Locate the cell with the specified text and output its [x, y] center coordinate. 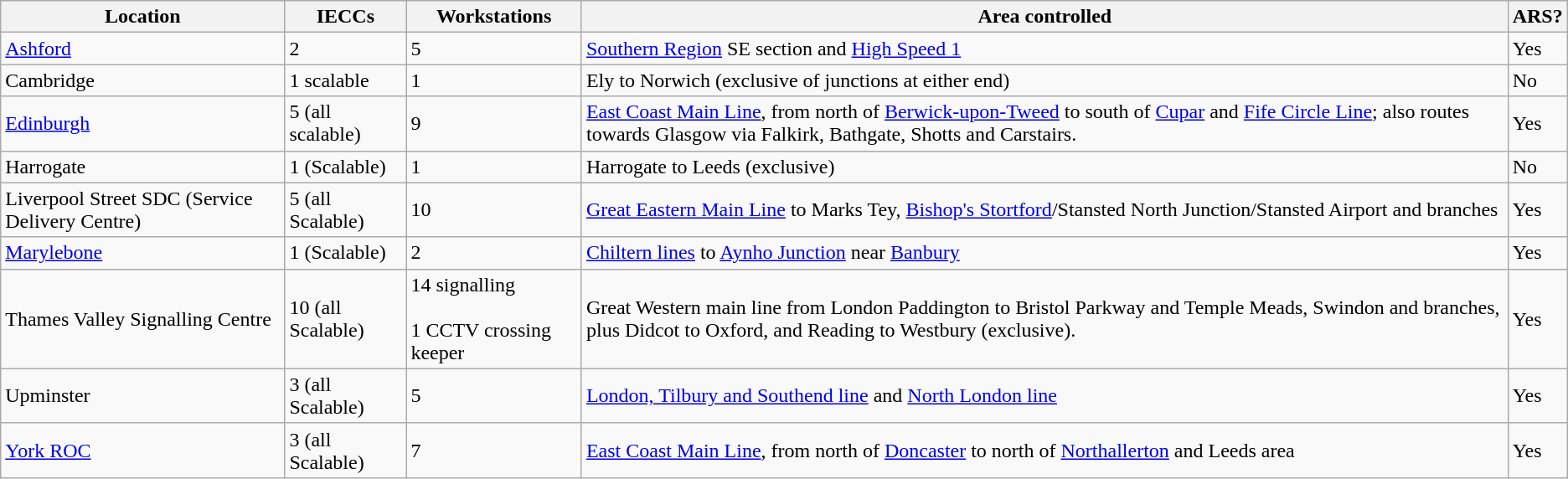
Southern Region SE section and High Speed 1 [1044, 49]
Harrogate [142, 167]
7 [494, 451]
5 (all scalable) [345, 124]
9 [494, 124]
Ashford [142, 49]
10 [494, 209]
Harrogate to Leeds (exclusive) [1044, 167]
10 (all Scalable) [345, 318]
Workstations [494, 17]
London, Tilbury and Southend line and North London line [1044, 395]
Marylebone [142, 253]
Cambridge [142, 80]
Liverpool Street SDC (Service Delivery Centre) [142, 209]
IECCs [345, 17]
Great Eastern Main Line to Marks Tey, Bishop's Stortford/Stansted North Junction/Stansted Airport and branches [1044, 209]
East Coast Main Line, from north of Doncaster to north of Northallerton and Leeds area [1044, 451]
ARS? [1538, 17]
14 signalling1 CCTV crossing keeper [494, 318]
Location [142, 17]
York ROC [142, 451]
1 scalable [345, 80]
Edinburgh [142, 124]
5 (all Scalable) [345, 209]
Thames Valley Signalling Centre [142, 318]
Area controlled [1044, 17]
Ely to Norwich (exclusive of junctions at either end) [1044, 80]
Chiltern lines to Aynho Junction near Banbury [1044, 253]
Upminster [142, 395]
